Return [X, Y] of the center of cell containing provided text 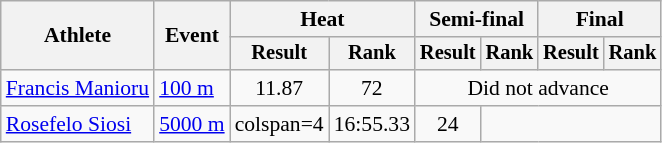
Francis Manioru [78, 88]
16:55.33 [372, 124]
colspan=4 [280, 124]
72 [372, 88]
5000 m [192, 124]
Final [600, 19]
Rosefelo Siosi [78, 124]
Semi-final [476, 19]
24 [448, 124]
11.87 [280, 88]
Heat [322, 19]
Did not advance [538, 88]
Event [192, 36]
Athlete [78, 36]
100 m [192, 88]
